Return the (x, y) coordinate for the center point of the cell that contains the specified text.  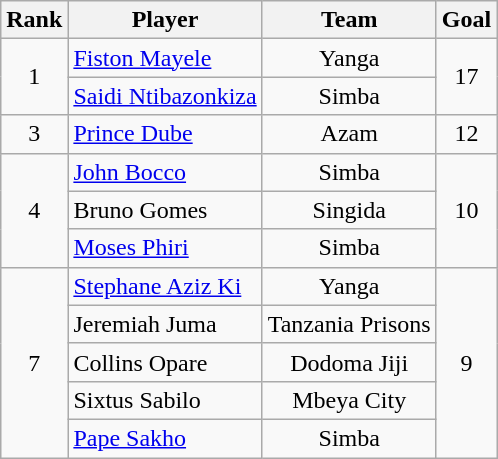
Moses Phiri (165, 248)
Pape Sakho (165, 438)
Prince Dube (165, 134)
Stephane Aziz Ki (165, 286)
John Bocco (165, 172)
Player (165, 20)
4 (34, 210)
Azam (349, 134)
3 (34, 134)
9 (466, 362)
Fiston Mayele (165, 58)
10 (466, 210)
Mbeya City (349, 400)
Rank (34, 20)
Bruno Gomes (165, 210)
Saidi Ntibazonkiza (165, 96)
12 (466, 134)
Jeremiah Juma (165, 324)
Collins Opare (165, 362)
Dodoma Jiji (349, 362)
1 (34, 77)
Tanzania Prisons (349, 324)
Singida (349, 210)
Sixtus Sabilo (165, 400)
17 (466, 77)
7 (34, 362)
Team (349, 20)
Goal (466, 20)
